Pinpoint the cell where the given text exists, returning its (X, Y) midpoint coordinate. 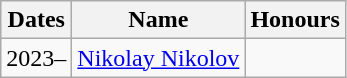
2023– (36, 58)
Dates (36, 20)
Nikolay Nikolov (158, 58)
Honours (295, 20)
Name (158, 20)
